Determine the (x, y) coordinate at the center of the cell enclosing the given text.  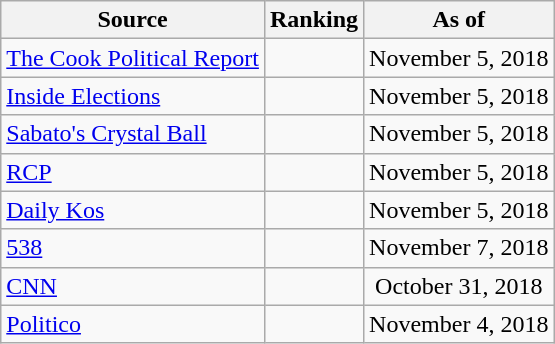
Daily Kos (133, 210)
Inside Elections (133, 96)
Sabato's Crystal Ball (133, 134)
November 7, 2018 (459, 248)
RCP (133, 172)
CNN (133, 286)
538 (133, 248)
November 4, 2018 (459, 324)
Politico (133, 324)
The Cook Political Report (133, 58)
As of (459, 20)
Source (133, 20)
October 31, 2018 (459, 286)
Ranking (314, 20)
